Detect which cell encompasses the target text, then output its (X, Y) center coordinate. 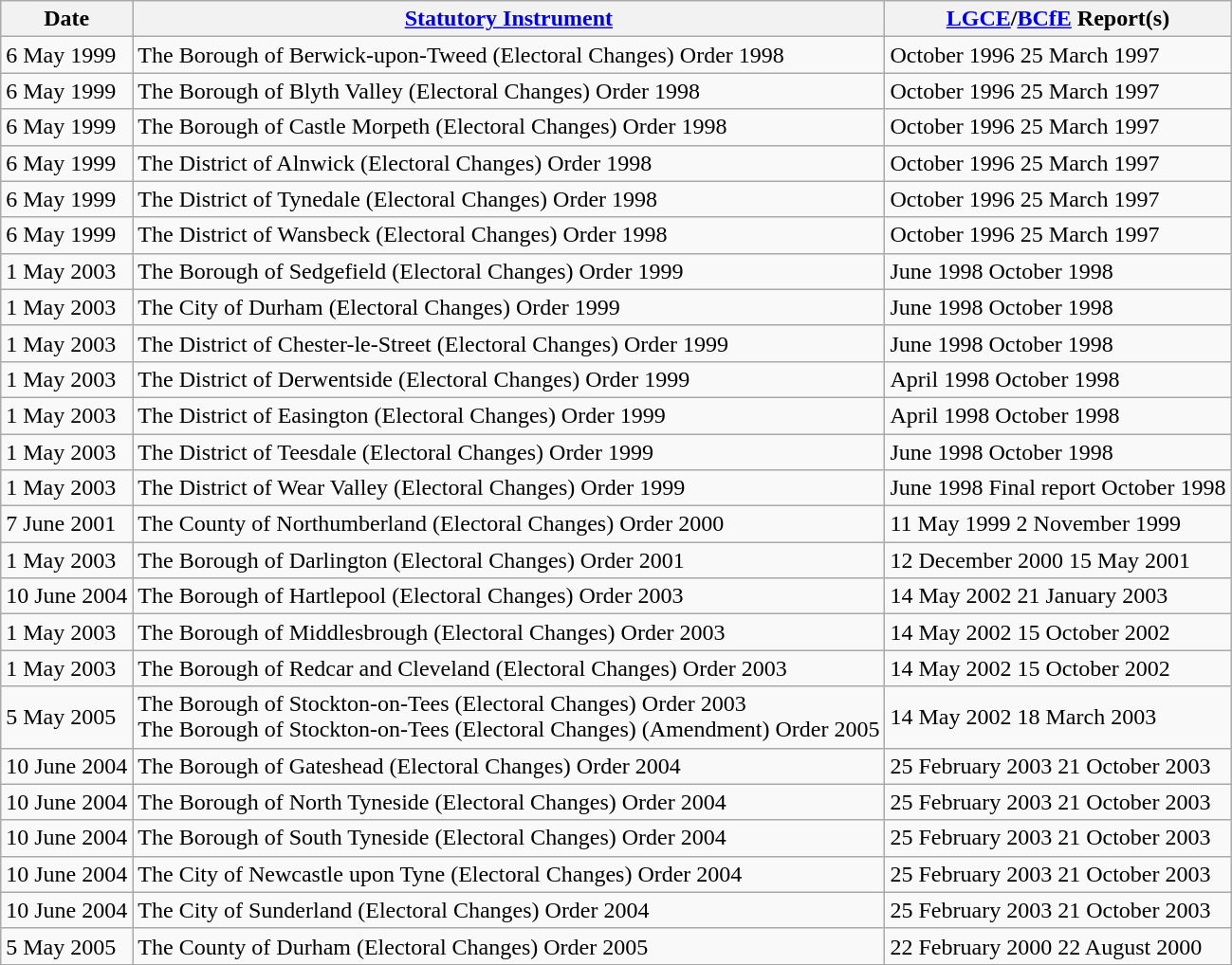
14 May 2002 21 January 2003 (1058, 596)
The District of Chester-le-Street (Electoral Changes) Order 1999 (508, 343)
14 May 2002 18 March 2003 (1058, 717)
Statutory Instrument (508, 19)
The Borough of Hartlepool (Electoral Changes) Order 2003 (508, 596)
The Borough of Berwick-upon-Tweed (Electoral Changes) Order 1998 (508, 55)
The City of Newcastle upon Tyne (Electoral Changes) Order 2004 (508, 874)
22 February 2000 22 August 2000 (1058, 946)
The Borough of Middlesbrough (Electoral Changes) Order 2003 (508, 632)
The Borough of Castle Morpeth (Electoral Changes) Order 1998 (508, 127)
The District of Alnwick (Electoral Changes) Order 1998 (508, 163)
Date (66, 19)
The District of Wansbeck (Electoral Changes) Order 1998 (508, 235)
LGCE/BCfE Report(s) (1058, 19)
7 June 2001 (66, 524)
The Borough of Gateshead (Electoral Changes) Order 2004 (508, 766)
The Borough of North Tyneside (Electoral Changes) Order 2004 (508, 802)
The Borough of Sedgefield (Electoral Changes) Order 1999 (508, 271)
The Borough of Redcar and Cleveland (Electoral Changes) Order 2003 (508, 668)
12 December 2000 15 May 2001 (1058, 560)
The City of Sunderland (Electoral Changes) Order 2004 (508, 910)
The District of Wear Valley (Electoral Changes) Order 1999 (508, 488)
The District of Teesdale (Electoral Changes) Order 1999 (508, 452)
The County of Durham (Electoral Changes) Order 2005 (508, 946)
The City of Durham (Electoral Changes) Order 1999 (508, 307)
The Borough of Stockton-on-Tees (Electoral Changes) Order 2003The Borough of Stockton-on-Tees (Electoral Changes) (Amendment) Order 2005 (508, 717)
11 May 1999 2 November 1999 (1058, 524)
June 1998 Final report October 1998 (1058, 488)
The Borough of Darlington (Electoral Changes) Order 2001 (508, 560)
The County of Northumberland (Electoral Changes) Order 2000 (508, 524)
The District of Derwentside (Electoral Changes) Order 1999 (508, 379)
The District of Tynedale (Electoral Changes) Order 1998 (508, 199)
The District of Easington (Electoral Changes) Order 1999 (508, 415)
The Borough of South Tyneside (Electoral Changes) Order 2004 (508, 838)
The Borough of Blyth Valley (Electoral Changes) Order 1998 (508, 91)
